Output the [x, y] coordinate of the center of the cell containing the given text.  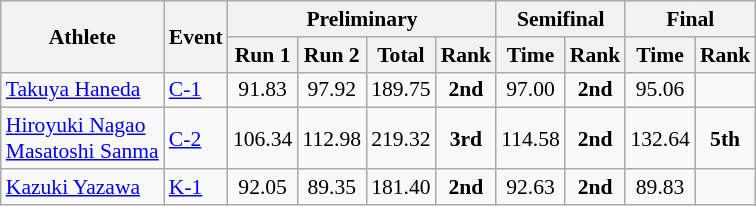
181.40 [400, 187]
Hiroyuki NagaoMasatoshi Sanma [82, 138]
C-2 [196, 138]
C-1 [196, 90]
3rd [466, 138]
Takuya Haneda [82, 90]
Athlete [82, 36]
Final [690, 19]
Run 1 [262, 55]
112.98 [332, 138]
K-1 [196, 187]
Semifinal [560, 19]
219.32 [400, 138]
Preliminary [362, 19]
Event [196, 36]
189.75 [400, 90]
92.63 [530, 187]
Total [400, 55]
97.92 [332, 90]
5th [726, 138]
106.34 [262, 138]
114.58 [530, 138]
89.35 [332, 187]
Kazuki Yazawa [82, 187]
132.64 [660, 138]
95.06 [660, 90]
91.83 [262, 90]
97.00 [530, 90]
89.83 [660, 187]
92.05 [262, 187]
Run 2 [332, 55]
